Pinpoint the cell where the given text exists, returning its (X, Y) midpoint coordinate. 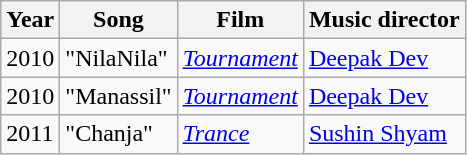
"NilaNila" (118, 58)
Year (30, 20)
Sushin Shyam (384, 134)
"Chanja" (118, 134)
"Manassil" (118, 96)
Film (240, 20)
Trance (240, 134)
Song (118, 20)
Music director (384, 20)
2011 (30, 134)
